Search for the cell housing the specified text and yield its (X, Y) center coordinate. 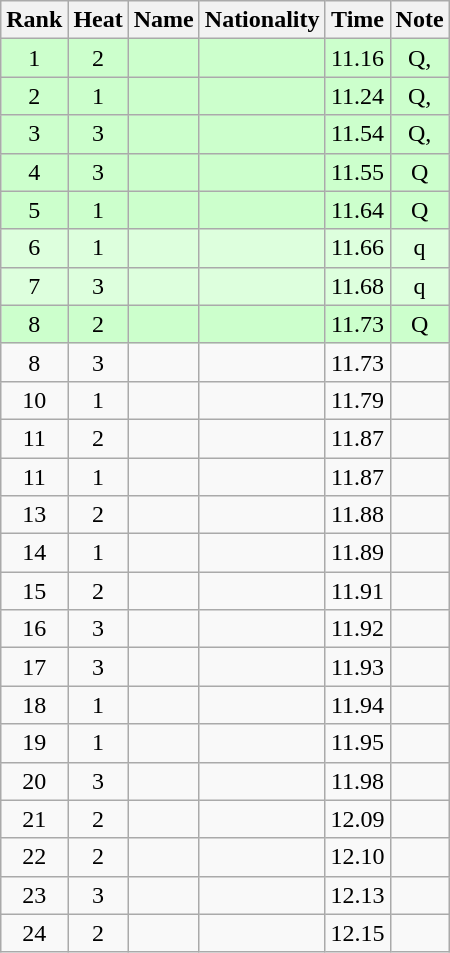
11.66 (358, 248)
Rank (34, 20)
11.55 (358, 172)
14 (34, 553)
11.95 (358, 743)
15 (34, 591)
12.09 (358, 819)
Time (358, 20)
11.94 (358, 705)
11.64 (358, 210)
4 (34, 172)
22 (34, 857)
11.98 (358, 781)
24 (34, 933)
11.91 (358, 591)
7 (34, 286)
19 (34, 743)
16 (34, 629)
20 (34, 781)
12.13 (358, 895)
11.16 (358, 58)
17 (34, 667)
11.54 (358, 134)
11.89 (358, 553)
Name (164, 20)
21 (34, 819)
Heat (98, 20)
5 (34, 210)
11.92 (358, 629)
Nationality (262, 20)
11.24 (358, 96)
23 (34, 895)
12.10 (358, 857)
11.79 (358, 400)
6 (34, 248)
12.15 (358, 933)
18 (34, 705)
11.88 (358, 515)
10 (34, 400)
Note (420, 20)
11.93 (358, 667)
11.68 (358, 286)
13 (34, 515)
